Capture the cell that displays the provided text and extract its [x, y] central coordinate. 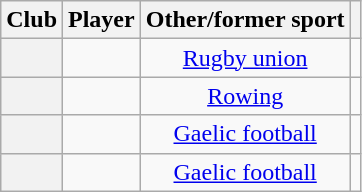
Club [32, 20]
Player [102, 20]
Other/former sport [245, 20]
Rowing [245, 96]
Rugby union [245, 58]
